Output the [x, y] coordinate of the center of the cell containing the given text.  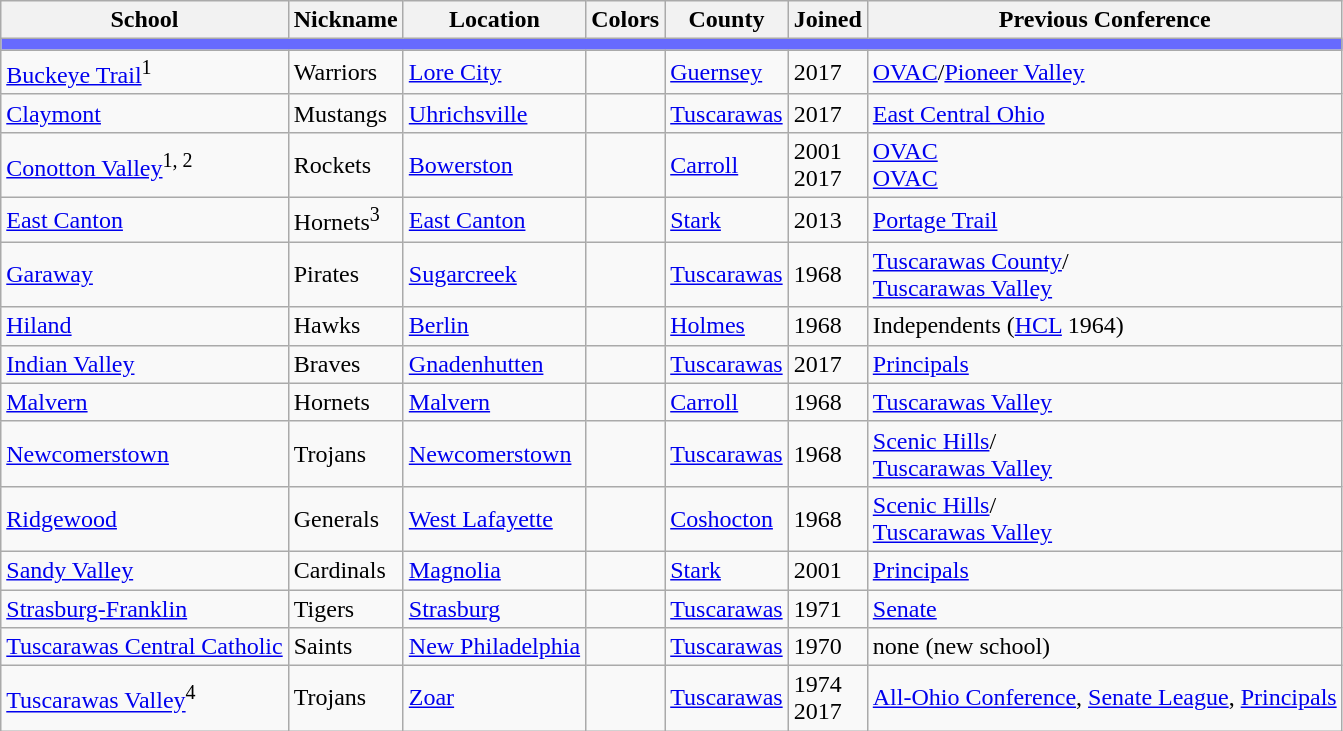
OVAC/Pioneer Valley [1104, 72]
East Central Ohio [1104, 113]
County [726, 20]
Guernsey [726, 72]
Ridgewood [144, 518]
1971 [828, 609]
Portage Trail [1104, 220]
Hornets3 [346, 220]
Tuscarawas Valley4 [144, 698]
Pirates [346, 274]
Tuscarawas Central Catholic [144, 647]
School [144, 20]
Coshocton [726, 518]
Tigers [346, 609]
Location [494, 20]
Uhrichsville [494, 113]
Generals [346, 518]
Magnolia [494, 570]
Hiland [144, 326]
Independents (HCL 1964) [1104, 326]
Conotton Valley1, 2 [144, 164]
Lore City [494, 72]
Strasburg-Franklin [144, 609]
2013 [828, 220]
20012017 [828, 164]
Rockets [346, 164]
Garaway [144, 274]
Hawks [346, 326]
Sugarcreek [494, 274]
All-Ohio Conference, Senate League, Principals [1104, 698]
Braves [346, 364]
Nickname [346, 20]
Saints [346, 647]
New Philadelphia [494, 647]
Warriors [346, 72]
Gnadenhutten [494, 364]
Senate [1104, 609]
Colors [626, 20]
none (new school) [1104, 647]
Hornets [346, 402]
Mustangs [346, 113]
Tuscarawas Valley [1104, 402]
1970 [828, 647]
19742017 [828, 698]
Tuscarawas County/Tuscarawas Valley [1104, 274]
Berlin [494, 326]
Joined [828, 20]
Claymont [144, 113]
Previous Conference [1104, 20]
Sandy Valley [144, 570]
West Lafayette [494, 518]
Holmes [726, 326]
Buckeye Trail1 [144, 72]
Strasburg [494, 609]
Indian Valley [144, 364]
Zoar [494, 698]
Cardinals [346, 570]
2001 [828, 570]
Bowerston [494, 164]
OVACOVAC [1104, 164]
